Detect which cell encompasses the target text, then output its (x, y) center coordinate. 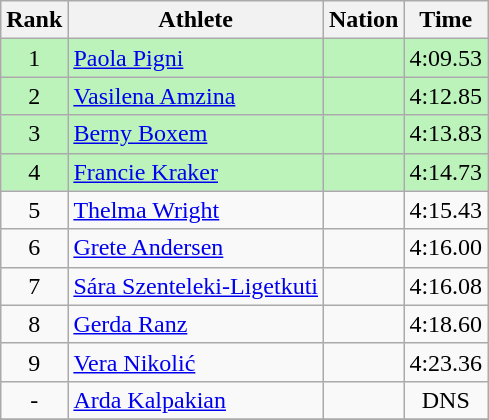
7 (34, 286)
4:16.08 (446, 286)
Time (446, 20)
9 (34, 362)
Grete Andersen (196, 248)
4:13.83 (446, 134)
4:18.60 (446, 324)
4:09.53 (446, 58)
4:23.36 (446, 362)
Athlete (196, 20)
Gerda Ranz (196, 324)
Vera Nikolić (196, 362)
4:12.85 (446, 96)
- (34, 400)
4:14.73 (446, 172)
4:15.43 (446, 210)
DNS (446, 400)
5 (34, 210)
Sára Szenteleki-Ligetkuti (196, 286)
4 (34, 172)
Arda Kalpakian (196, 400)
Francie Kraker (196, 172)
2 (34, 96)
Nation (364, 20)
Paola Pigni (196, 58)
Thelma Wright (196, 210)
4:16.00 (446, 248)
1 (34, 58)
8 (34, 324)
Berny Boxem (196, 134)
Vasilena Amzina (196, 96)
3 (34, 134)
Rank (34, 20)
6 (34, 248)
